Determine the (x, y) coordinate at the center of the cell enclosing the given text.  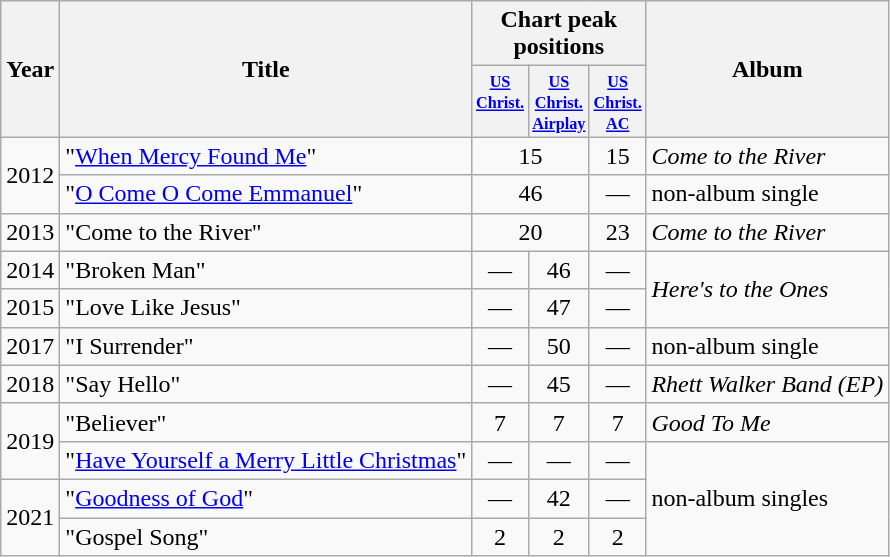
Title (266, 69)
"When Mercy Found Me" (266, 156)
"Broken Man" (266, 270)
2017 (30, 346)
US Christ. (500, 102)
2013 (30, 232)
2021 (30, 517)
45 (558, 384)
"Say Hello" (266, 384)
"Come to the River" (266, 232)
47 (558, 308)
"I Surrender" (266, 346)
2012 (30, 175)
Here's to the Ones (768, 289)
Rhett Walker Band (EP) (768, 384)
USChrist.Airplay (558, 102)
2018 (30, 384)
2015 (30, 308)
Year (30, 69)
2019 (30, 441)
Good To Me (768, 422)
"Gospel Song" (266, 537)
Chart peak positions (559, 34)
2014 (30, 270)
Album (768, 69)
50 (558, 346)
42 (558, 498)
20 (531, 232)
non-album singles (768, 498)
"Goodness of God" (266, 498)
"Believer" (266, 422)
"Have Yourself a Merry Little Christmas" (266, 460)
"Love Like Jesus" (266, 308)
USChrist. AC (618, 102)
23 (618, 232)
"O Come O Come Emmanuel" (266, 194)
